Output the [X, Y] coordinate of the center of the cell containing the given text.  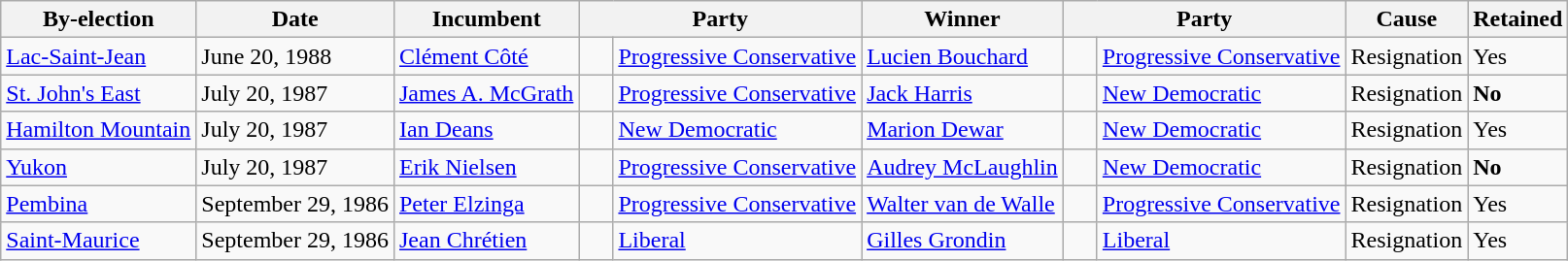
Yukon [99, 167]
Retained [1517, 19]
Gilles Grondin [963, 241]
Clément Côté [486, 56]
By-election [99, 19]
Peter Elzinga [486, 204]
Marion Dewar [963, 130]
Date [295, 19]
Erik Nielsen [486, 167]
Lucien Bouchard [963, 56]
Cause [1407, 19]
Hamilton Mountain [99, 130]
Jack Harris [963, 93]
James A. McGrath [486, 93]
Audrey McLaughlin [963, 167]
St. John's East [99, 93]
Walter van de Walle [963, 204]
Winner [963, 19]
Pembina [99, 204]
Jean Chrétien [486, 241]
Lac-Saint-Jean [99, 56]
Ian Deans [486, 130]
June 20, 1988 [295, 56]
Incumbent [486, 19]
Saint-Maurice [99, 241]
